Detect which cell encompasses the target text, then output its [x, y] center coordinate. 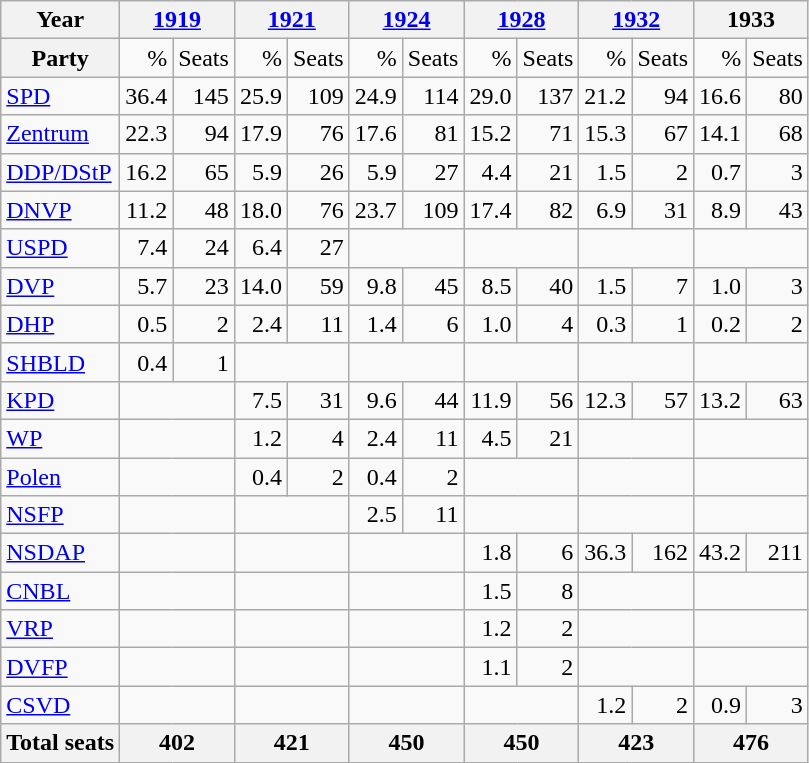
22.3 [146, 134]
Zentrum [60, 134]
48 [204, 210]
13.2 [720, 400]
63 [778, 400]
1933 [752, 20]
402 [178, 743]
17.6 [376, 134]
43.2 [720, 553]
11.2 [146, 210]
59 [318, 286]
1932 [636, 20]
211 [778, 553]
0.7 [720, 172]
0.9 [720, 705]
16.2 [146, 172]
423 [636, 743]
24 [204, 248]
137 [548, 96]
6.4 [260, 248]
476 [752, 743]
15.3 [606, 134]
NSDAP [60, 553]
USPD [60, 248]
DNVP [60, 210]
WP [60, 438]
68 [778, 134]
145 [204, 96]
0.3 [606, 324]
Party [60, 58]
18.0 [260, 210]
DVFP [60, 667]
29.0 [490, 96]
1919 [178, 20]
9.8 [376, 286]
SPD [60, 96]
CSVD [60, 705]
17.4 [490, 210]
9.6 [376, 400]
1928 [522, 20]
16.6 [720, 96]
162 [663, 553]
57 [663, 400]
1921 [292, 20]
1.8 [490, 553]
56 [548, 400]
23.7 [376, 210]
6.9 [606, 210]
80 [778, 96]
421 [292, 743]
21.2 [606, 96]
7.5 [260, 400]
67 [663, 134]
2.5 [376, 515]
KPD [60, 400]
DDP/DStP [60, 172]
11.9 [490, 400]
8 [548, 591]
5.7 [146, 286]
4.4 [490, 172]
CNBL [60, 591]
8.9 [720, 210]
DVP [60, 286]
SHBLD [60, 362]
82 [548, 210]
44 [433, 400]
43 [778, 210]
65 [204, 172]
VRP [60, 629]
24.9 [376, 96]
1.4 [376, 324]
12.3 [606, 400]
Total seats [60, 743]
0.5 [146, 324]
4.5 [490, 438]
36.3 [606, 553]
45 [433, 286]
7.4 [146, 248]
26 [318, 172]
14.1 [720, 134]
0.2 [720, 324]
DHP [60, 324]
71 [548, 134]
81 [433, 134]
114 [433, 96]
36.4 [146, 96]
NSFP [60, 515]
Polen [60, 477]
7 [663, 286]
1924 [406, 20]
1.1 [490, 667]
8.5 [490, 286]
14.0 [260, 286]
15.2 [490, 134]
Year [60, 20]
17.9 [260, 134]
25.9 [260, 96]
40 [548, 286]
23 [204, 286]
